Pinpoint the cell where the given text exists, returning its (x, y) midpoint coordinate. 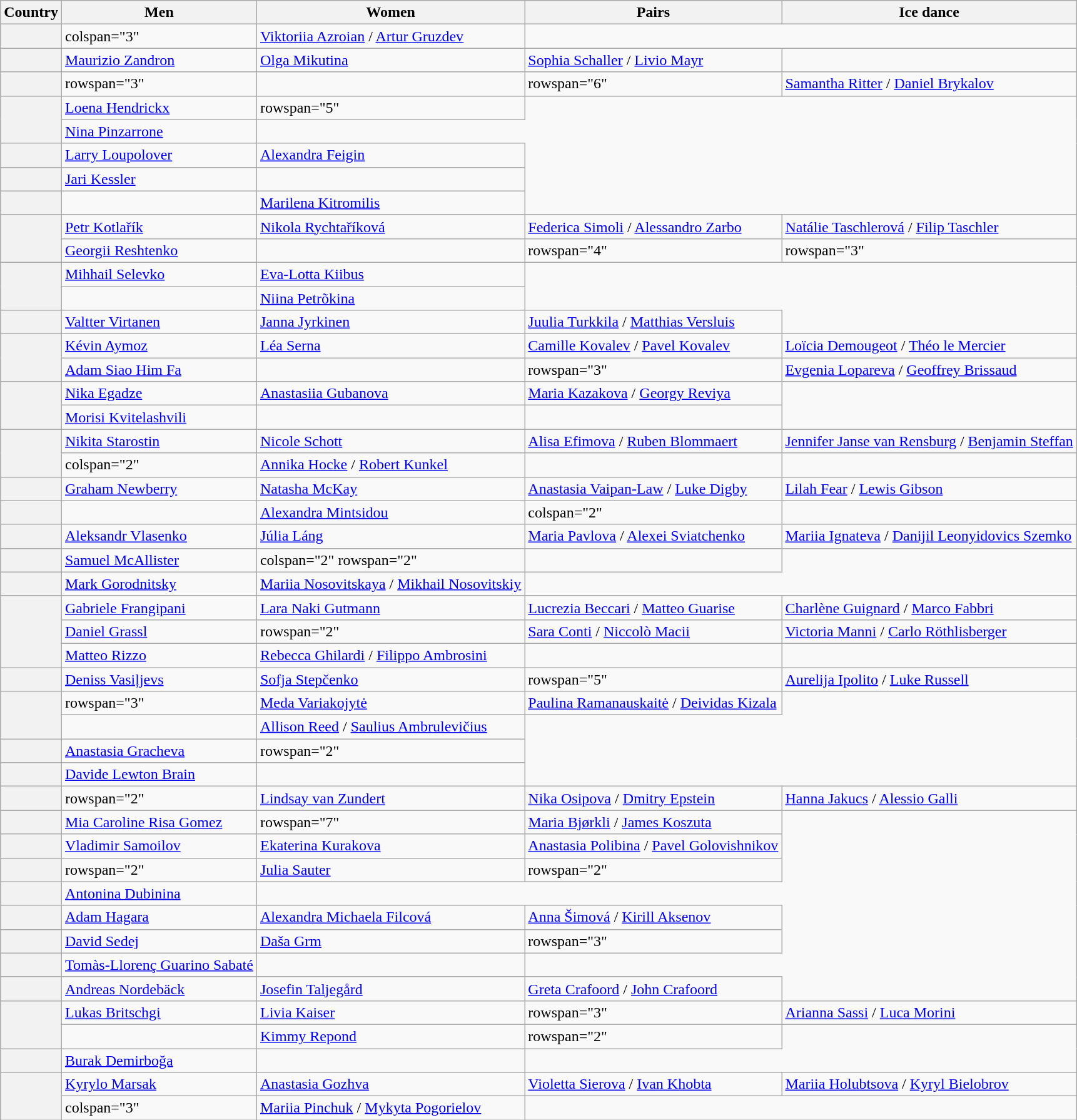
Valtter Virtanen (159, 322)
Aurelija Ipolito / Luke Russell (929, 679)
colspan="2" rowspan="2" (390, 560)
Eva-Lotta Kiibus (390, 274)
Maria Kazakova / Georgy Reviya (653, 394)
Julia Sauter (390, 870)
Meda Variakojytė (390, 703)
Nina Pinzarrone (159, 131)
Daša Grm (390, 941)
Adam Siao Him Fa (159, 370)
Lucrezia Beccari / Matteo Guarise (653, 608)
Greta Crafoord / John Crafoord (653, 989)
Hanna Jakucs / Alessio Galli (929, 798)
Janna Jyrkinen (390, 322)
Loena Hendrickx (159, 108)
Andreas Nordebäck (159, 989)
Samantha Ritter / Daniel Brykalov (929, 84)
Paulina Ramanauskaitė / Deividas Kizala (653, 703)
Antonina Dubinina (159, 893)
Maurizio Zandron (159, 60)
Burak Demirboğa (159, 1061)
rowspan="6" (653, 84)
Nikola Rychtaříková (390, 227)
Nikita Starostin (159, 441)
Kévin Aymoz (159, 346)
Lukas Britschgi (159, 1012)
Nika Osipova / Dmitry Epstein (653, 798)
Annika Hocke / Robert Kunkel (390, 465)
Anastasiia Gubanova (390, 394)
Ice dance (929, 13)
Sara Conti / Niccolò Macii (653, 631)
Violetta Sierova / Ivan Khobta (653, 1084)
Davide Lewton Brain (159, 775)
Marilena Kitromilis (390, 203)
Men (159, 13)
rowspan="7" (390, 822)
Olga Mikutina (390, 60)
Anna Šimová / Kirill Aksenov (653, 917)
Juulia Turkkila / Matthias Versluis (653, 322)
Petr Kotlařík (159, 227)
Deniss Vasiļjevs (159, 679)
Mihhail Selevko (159, 274)
Camille Kovalev / Pavel Kovalev (653, 346)
Gabriele Frangipani (159, 608)
Federica Simoli / Alessandro Zarbo (653, 227)
Lindsay van Zundert (390, 798)
Anastasia Polibina / Pavel Golovishnikov (653, 846)
Anastasia Gozhva (390, 1084)
Sophia Schaller / Livio Mayr (653, 60)
Nicole Schott (390, 441)
Matteo Rizzo (159, 655)
Aleksandr Vlasenko (159, 536)
Jari Kessler (159, 179)
Niina Petrõkina (390, 298)
Viktoriia Azroian / Artur Gruzdev (390, 36)
Júlia Láng (390, 536)
Anastasia Vaipan-Law / Luke Digby (653, 489)
Daniel Grassl (159, 631)
Tomàs-Llorenç Guarino Sabaté (159, 965)
Maria Pavlova / Alexei Sviatchenko (653, 536)
Allison Reed / Saulius Ambrulevičius (390, 727)
rowspan="4" (653, 250)
Victoria Manni / Carlo Röthlisberger (929, 631)
Larry Loupolover (159, 155)
Mariia Pinchuk / Mykyta Pogorielov (390, 1108)
Adam Hagara (159, 917)
Evgenia Lopareva / Geoffrey Brissaud (929, 370)
Rebecca Ghilardi / Filippo Ambrosini (390, 655)
Pairs (653, 13)
Alexandra Feigin (390, 155)
Women (390, 13)
Nika Egadze (159, 394)
Lara Naki Gutmann (390, 608)
Morisi Kvitelashvili (159, 417)
Arianna Sassi / Luca Morini (929, 1012)
Jennifer Janse van Rensburg / Benjamin Steffan (929, 441)
Mariia Nosovitskaya / Mikhail Nosovitskiy (390, 584)
Maria Bjørkli / James Koszuta (653, 822)
Alexandra Michaela Filcová (390, 917)
Ekaterina Kurakova (390, 846)
Lilah Fear / Lewis Gibson (929, 489)
Mariia Ignateva / Danijil Leonyidovics Szemko (929, 536)
Loïcia Demougeot / Théo le Mercier (929, 346)
Country (31, 13)
Kyrylo Marsak (159, 1084)
Samuel McAllister (159, 560)
Charlène Guignard / Marco Fabbri (929, 608)
Sofja Stepčenko (390, 679)
Georgii Reshtenko (159, 250)
Anastasia Gracheva (159, 751)
Vladimir Samoilov (159, 846)
Kimmy Repond (390, 1036)
Livia Kaiser (390, 1012)
Mia Caroline Risa Gomez (159, 822)
David Sedej (159, 941)
Mariia Holubtsova / Kyryl Bielobrov (929, 1084)
Graham Newberry (159, 489)
Alexandra Mintsidou (390, 512)
Léa Serna (390, 346)
Alisa Efimova / Ruben Blommaert (653, 441)
Natálie Taschlerová / Filip Taschler (929, 227)
Josefin Taljegård (390, 989)
Mark Gorodnitsky (159, 584)
Natasha McKay (390, 489)
